Detect which cell encompasses the target text, then output its [x, y] center coordinate. 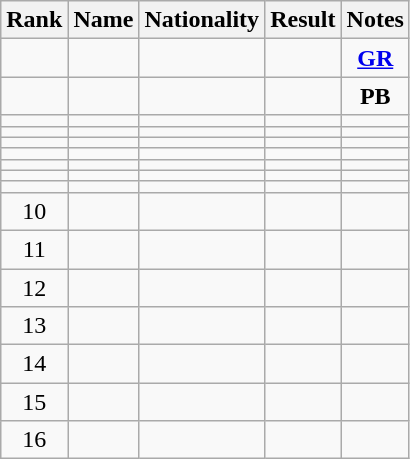
Rank [34, 20]
14 [34, 364]
11 [34, 249]
Result [303, 20]
Notes [375, 20]
Name [104, 20]
16 [34, 440]
15 [34, 402]
10 [34, 211]
12 [34, 287]
PB [375, 96]
GR [375, 58]
13 [34, 326]
Nationality [202, 20]
